From the cell containing the given text, extract its center point as (X, Y) coordinate. 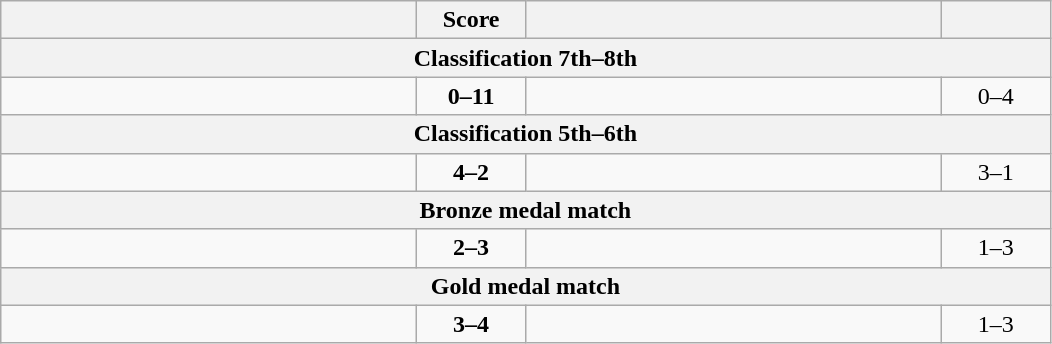
0–11 (472, 96)
3–1 (996, 172)
4–2 (472, 172)
Gold medal match (526, 286)
3–4 (472, 324)
Bronze medal match (526, 210)
Classification 7th–8th (526, 58)
2–3 (472, 248)
Score (472, 20)
Classification 5th–6th (526, 134)
0–4 (996, 96)
